Provide the (X, Y) coordinate of the cell's center where the given text is located.  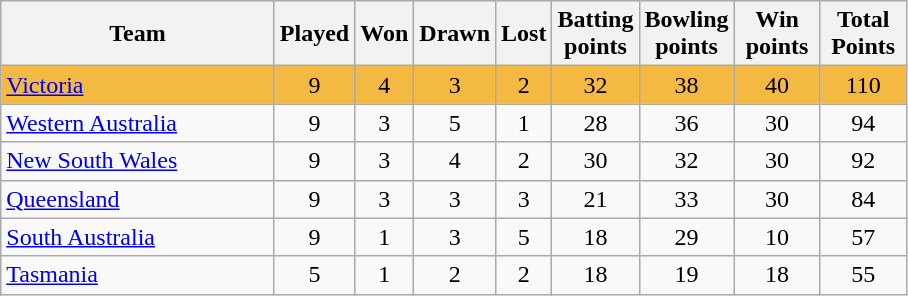
Lost (524, 34)
Won (384, 34)
29 (686, 237)
10 (777, 237)
Drawn (455, 34)
Western Australia (138, 123)
Team (138, 34)
36 (686, 123)
Bowling points (686, 34)
33 (686, 199)
92 (863, 161)
40 (777, 85)
Win points (777, 34)
38 (686, 85)
94 (863, 123)
28 (596, 123)
57 (863, 237)
21 (596, 199)
84 (863, 199)
New South Wales (138, 161)
Tasmania (138, 275)
110 (863, 85)
Batting points (596, 34)
Queensland (138, 199)
55 (863, 275)
South Australia (138, 237)
Played (314, 34)
Total Points (863, 34)
Victoria (138, 85)
19 (686, 275)
